Capture the cell that displays the provided text and extract its [X, Y] central coordinate. 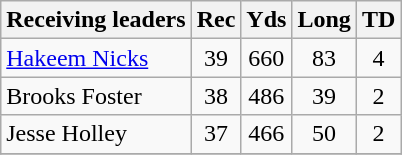
38 [216, 96]
Rec [216, 20]
660 [266, 58]
Hakeem Nicks [96, 58]
50 [324, 134]
4 [378, 58]
83 [324, 58]
486 [266, 96]
Jesse Holley [96, 134]
Long [324, 20]
TD [378, 20]
466 [266, 134]
Brooks Foster [96, 96]
Yds [266, 20]
37 [216, 134]
Receiving leaders [96, 20]
